Detect which cell encompasses the target text, then output its (x, y) center coordinate. 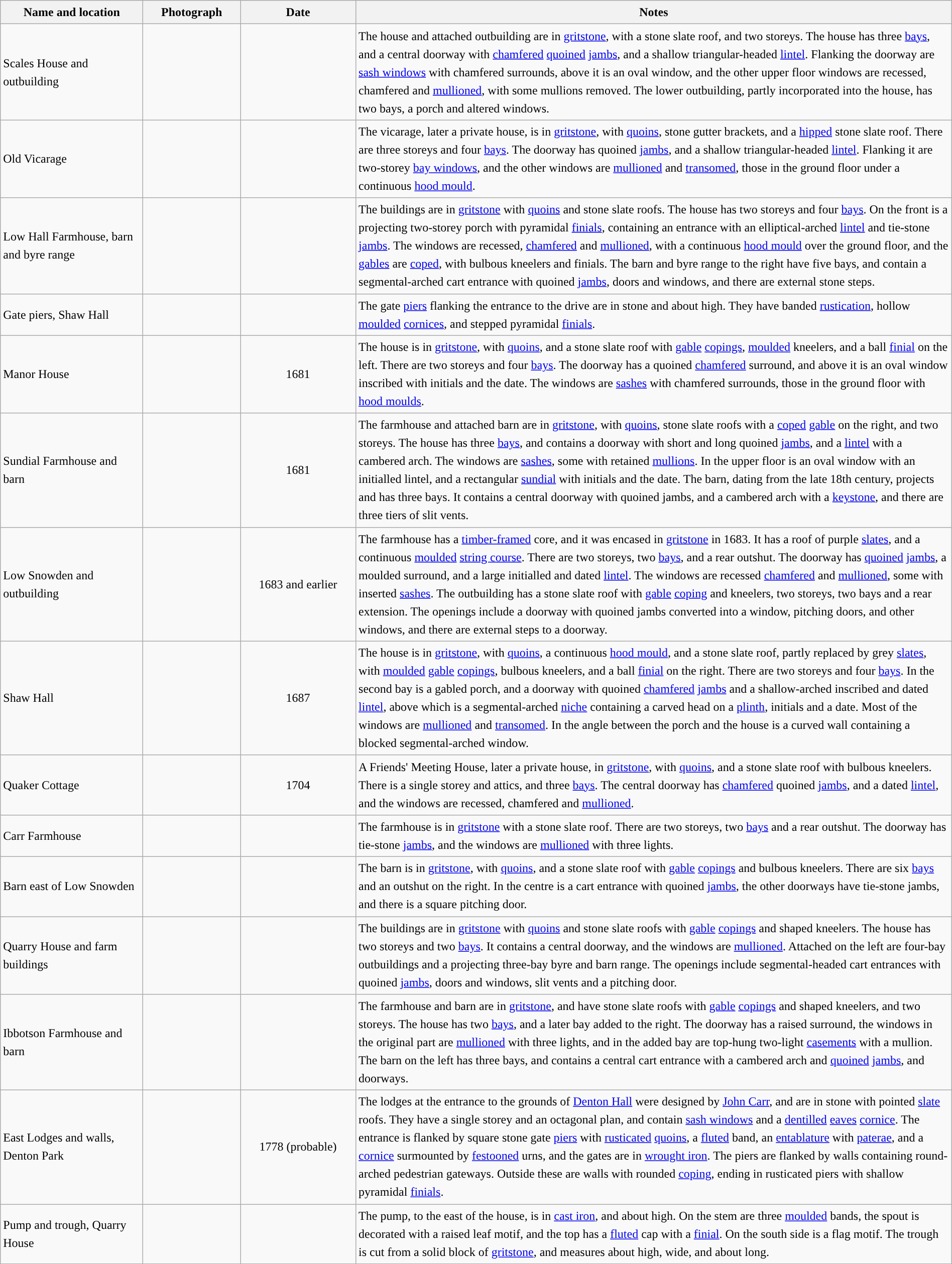
Photograph (192, 12)
Carr Farmhouse (72, 835)
Ibbotson Farmhouse and barn (72, 1042)
Date (298, 12)
1778 (probable) (298, 1148)
Name and location (72, 12)
Sundial Farmhouse and barn (72, 470)
Quaker Cottage (72, 785)
Low Hall Farmhouse, barn and byre range (72, 246)
Notes (654, 12)
Quarry House and farm buildings (72, 956)
1687 (298, 698)
Old Vicarage (72, 159)
Low Snowden and outbuilding (72, 584)
Pump and trough, Quarry House (72, 1234)
Manor House (72, 374)
Barn east of Low Snowden (72, 887)
Scales House and outbuilding (72, 72)
1683 and earlier (298, 584)
Shaw Hall (72, 698)
1704 (298, 785)
East Lodges and walls, Denton Park (72, 1148)
Gate piers, Shaw Hall (72, 314)
